For the text-containing cell, return its midpoint in [x, y] coordinate format. 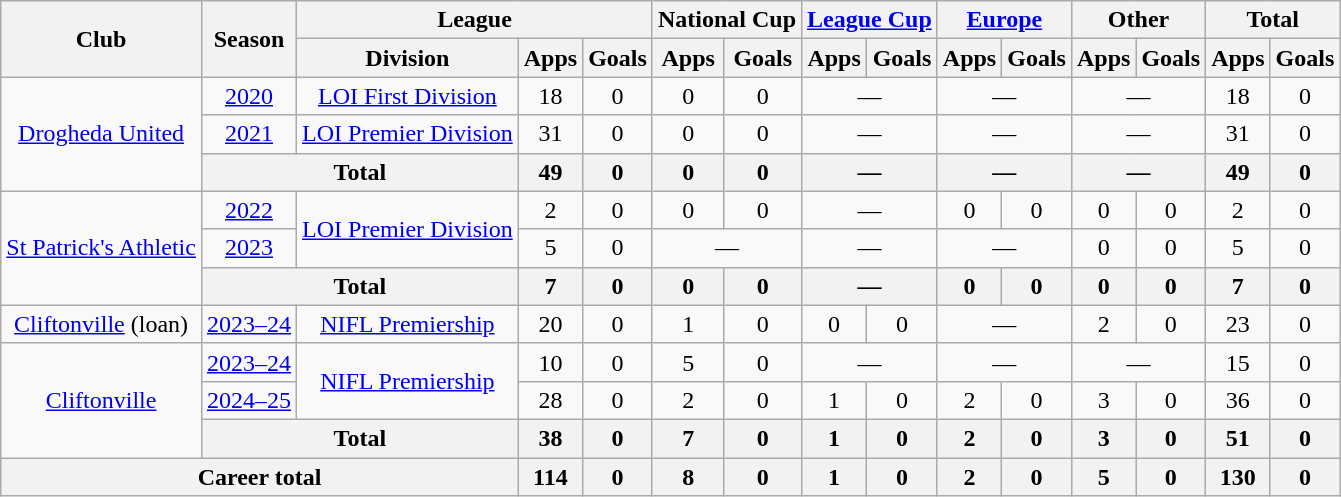
10 [550, 362]
St Patrick's Athletic [102, 248]
Club [102, 39]
36 [1238, 400]
2020 [248, 96]
15 [1238, 362]
2023 [248, 248]
Drogheda United [102, 134]
28 [550, 400]
Cliftonville [102, 400]
51 [1238, 438]
Division [408, 58]
114 [550, 477]
National Cup [726, 20]
LOI First Division [408, 96]
Europe [1004, 20]
2022 [248, 210]
2021 [248, 134]
38 [550, 438]
Career total [260, 477]
Other [1138, 20]
20 [550, 324]
23 [1238, 324]
Season [248, 39]
League Cup [870, 20]
130 [1238, 477]
League [475, 20]
2024–25 [248, 400]
Cliftonville (loan) [102, 324]
8 [688, 477]
